Detect which cell encompasses the target text, then output its [x, y] center coordinate. 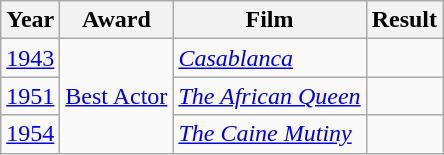
Year [30, 20]
1943 [30, 58]
The Caine Mutiny [270, 134]
Casablanca [270, 58]
1951 [30, 96]
1954 [30, 134]
Film [270, 20]
Result [404, 20]
Award [116, 20]
Best Actor [116, 96]
The African Queen [270, 96]
